Pinpoint the cell where the given text exists, returning its (X, Y) midpoint coordinate. 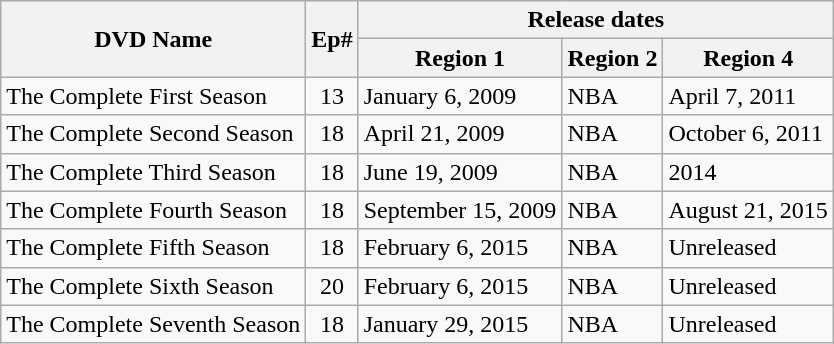
20 (332, 286)
The Complete First Season (154, 96)
August 21, 2015 (748, 210)
The Complete Seventh Season (154, 324)
The Complete Fourth Season (154, 210)
January 29, 2015 (460, 324)
The Complete Third Season (154, 172)
October 6, 2011 (748, 134)
DVD Name (154, 39)
April 21, 2009 (460, 134)
Region 4 (748, 58)
January 6, 2009 (460, 96)
2014 (748, 172)
April 7, 2011 (748, 96)
Ep# (332, 39)
Release dates (596, 20)
The Complete Fifth Season (154, 248)
The Complete Second Season (154, 134)
The Complete Sixth Season (154, 286)
Region 2 (612, 58)
June 19, 2009 (460, 172)
13 (332, 96)
Region 1 (460, 58)
September 15, 2009 (460, 210)
